Provide the (X, Y) coordinate of the cell's center where the given text is located.  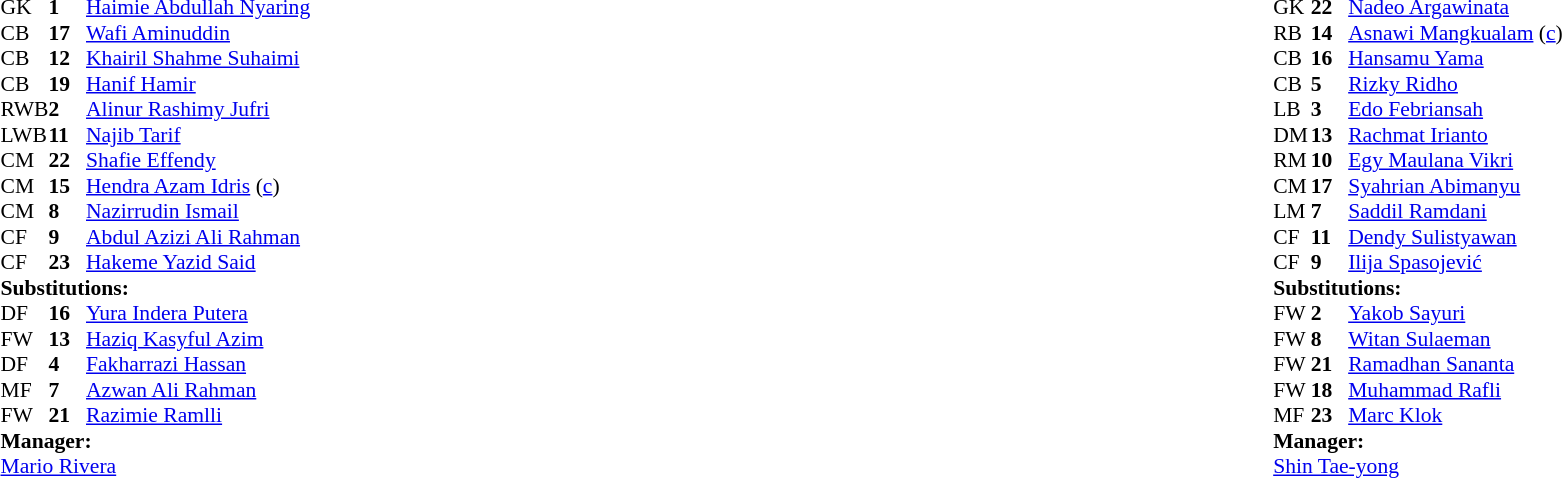
Hanif Hamir (198, 84)
Wafi Aminuddin (198, 33)
Abdul Azizi Ali Rahman (198, 237)
18 (1330, 390)
12 (67, 59)
Haziq Kasyful Azim (198, 339)
Nazirrudin Ismail (198, 211)
5 (1330, 84)
LM (1292, 211)
Azwan Ali Rahman (198, 390)
Razimie Ramlli (198, 415)
22 (67, 161)
Hendra Azam Idris (c) (198, 186)
3 (1330, 109)
14 (1330, 33)
Alinur Rashimy Jufri (198, 109)
Yura Indera Putera (198, 313)
RB (1292, 33)
Hakeme Yazid Said (198, 263)
19 (67, 84)
Substitutions: (155, 288)
Khairil Shahme Suhaimi (198, 59)
LWB (24, 135)
Shafie Effendy (198, 161)
4 (67, 365)
RWB (24, 109)
LB (1292, 109)
RM (1292, 161)
DM (1292, 135)
10 (1330, 161)
15 (67, 186)
Manager: (155, 441)
Fakharrazi Hassan (198, 365)
Najib Tarif (198, 135)
